Search for the cell housing the specified text and yield its [x, y] center coordinate. 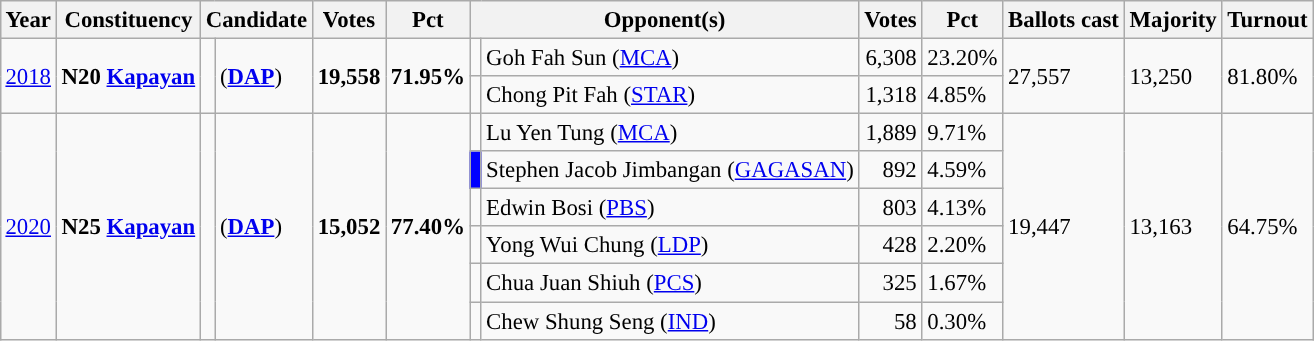
2018 [28, 76]
Candidate [256, 20]
71.95% [428, 76]
Lu Yen Tung (MCA) [670, 133]
4.13% [962, 208]
Edwin Bosi (PBS) [670, 208]
6,308 [890, 57]
15,052 [348, 227]
1,318 [890, 95]
Year [28, 20]
Opponent(s) [664, 20]
4.85% [962, 95]
13,163 [1173, 227]
Majority [1173, 20]
81.80% [1268, 76]
2020 [28, 227]
428 [890, 245]
9.71% [962, 133]
Goh Fah Sun (MCA) [670, 57]
Stephen Jacob Jimbangan (GAGASAN) [670, 170]
Ballots cast [1064, 20]
325 [890, 283]
Chew Shung Seng (IND) [670, 321]
Chong Pit Fah (STAR) [670, 95]
N25 Kapayan [128, 227]
Yong Wui Chung (LDP) [670, 245]
1,889 [890, 133]
1.67% [962, 283]
803 [890, 208]
19,447 [1064, 227]
Turnout [1268, 20]
27,557 [1064, 76]
Constituency [128, 20]
19,558 [348, 76]
N20 Kapayan [128, 76]
0.30% [962, 321]
2.20% [962, 245]
77.40% [428, 227]
58 [890, 321]
Chua Juan Shiuh (PCS) [670, 283]
13,250 [1173, 76]
4.59% [962, 170]
23.20% [962, 57]
892 [890, 170]
64.75% [1268, 227]
